Find where the given text appears and provide that cell's center as (x, y) coordinate. 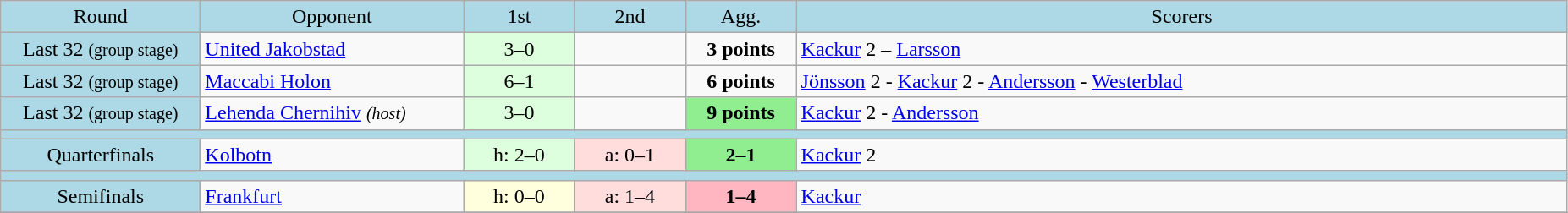
Kolbotn (332, 155)
9 points (741, 113)
6–1 (520, 81)
2–1 (741, 155)
Scorers (1181, 17)
6 points (741, 81)
a: 1–4 (630, 196)
h: 0–0 (520, 196)
Round (101, 17)
a: 0–1 (630, 155)
Agg. (741, 17)
Semifinals (101, 196)
Opponent (332, 17)
Frankfurt (332, 196)
1st (520, 17)
Kackur (1181, 196)
United Jakobstad (332, 49)
h: 2–0 (520, 155)
Quarterfinals (101, 155)
Kackur 2 (1181, 155)
Kackur 2 - Andersson (1181, 113)
Lehenda Chernihiv (host) (332, 113)
Kackur 2 – Larsson (1181, 49)
2nd (630, 17)
3 points (741, 49)
Jönsson 2 - Kackur 2 - Andersson - Westerblad (1181, 81)
1–4 (741, 196)
Maccabi Holon (332, 81)
